Return the (X, Y) coordinate for the center point of the cell that contains the specified text.  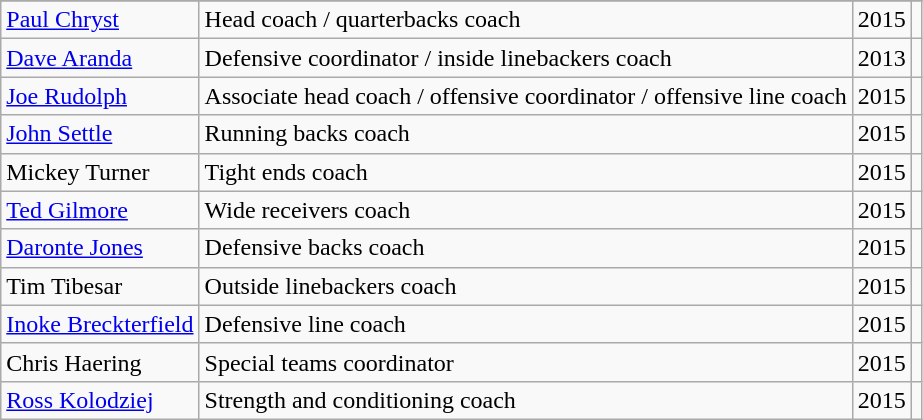
Ross Kolodziej (100, 400)
Special teams coordinator (526, 362)
Dave Aranda (100, 58)
Daronte Jones (100, 248)
Defensive coordinator / inside linebackers coach (526, 58)
Tight ends coach (526, 172)
Head coach / quarterbacks coach (526, 20)
Paul Chryst (100, 20)
Strength and conditioning coach (526, 400)
Tim Tibesar (100, 286)
Chris Haering (100, 362)
Ted Gilmore (100, 210)
Running backs coach (526, 134)
Defensive line coach (526, 324)
Inoke Breckterfield (100, 324)
John Settle (100, 134)
2013 (882, 58)
Associate head coach / offensive coordinator / offensive line coach (526, 96)
Joe Rudolph (100, 96)
Outside linebackers coach (526, 286)
Defensive backs coach (526, 248)
Wide receivers coach (526, 210)
Mickey Turner (100, 172)
